Output the [X, Y] coordinate of the center of the cell containing the given text.  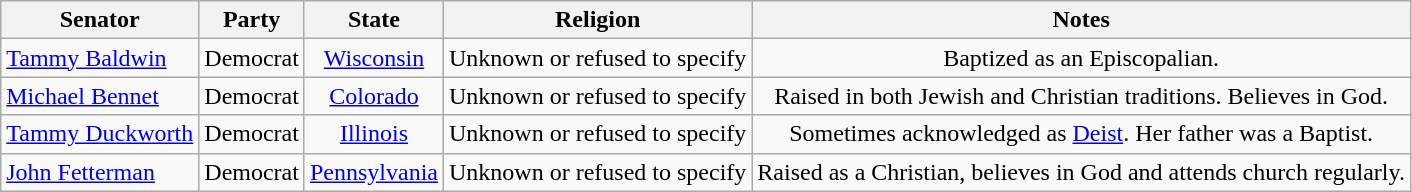
Religion [598, 20]
Pennsylvania [374, 172]
Colorado [374, 96]
Michael Bennet [100, 96]
Raised in both Jewish and Christian traditions. Believes in God. [1082, 96]
John Fetterman [100, 172]
Wisconsin [374, 58]
Sometimes acknowledged as Deist. Her father was a Baptist. [1082, 134]
State [374, 20]
Illinois [374, 134]
Tammy Baldwin [100, 58]
Notes [1082, 20]
Party [252, 20]
Senator [100, 20]
Raised as a Christian, believes in God and attends church regularly. [1082, 172]
Baptized as an Episcopalian. [1082, 58]
Tammy Duckworth [100, 134]
